Provide the (x, y) coordinate of the cell's center where the given text is located.  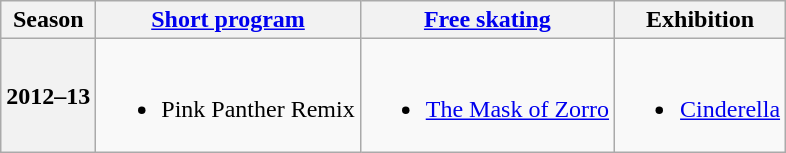
Exhibition (700, 20)
Pink Panther Remix (228, 96)
Season (48, 20)
Cinderella (700, 96)
Short program (228, 20)
The Mask of Zorro (487, 96)
2012–13 (48, 96)
Free skating (487, 20)
